For the text-containing cell, return its midpoint in (X, Y) coordinate format. 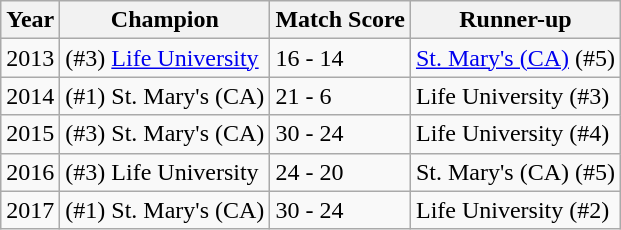
2017 (30, 210)
16 - 14 (340, 58)
2016 (30, 172)
24 - 20 (340, 172)
2015 (30, 134)
(#3) St. Mary's (CA) (165, 134)
2014 (30, 96)
Runner-up (515, 20)
Champion (165, 20)
Life University (#4) (515, 134)
Life University (#2) (515, 210)
Match Score (340, 20)
2013 (30, 58)
Year (30, 20)
Life University (#3) (515, 96)
21 - 6 (340, 96)
